Capture the cell that displays the provided text and extract its (X, Y) central coordinate. 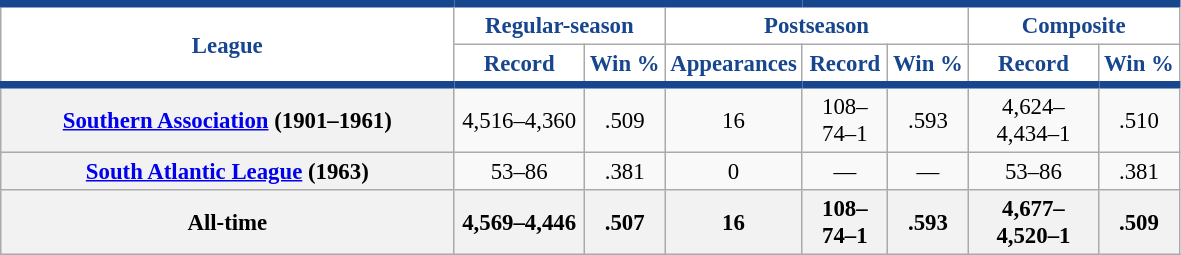
League (228, 44)
Regular-season (560, 24)
4,624–4,434–1 (1034, 119)
Appearances (734, 66)
All-time (228, 222)
4,677–4,520–1 (1034, 222)
.510 (1139, 119)
Composite (1074, 24)
.507 (624, 222)
South Atlantic League (1963) (228, 172)
Southern Association (1901–1961) (228, 119)
0 (734, 172)
4,569–4,446 (520, 222)
4,516–4,360 (520, 119)
Postseason (816, 24)
